Locate the cell with the specified text and output its (x, y) center coordinate. 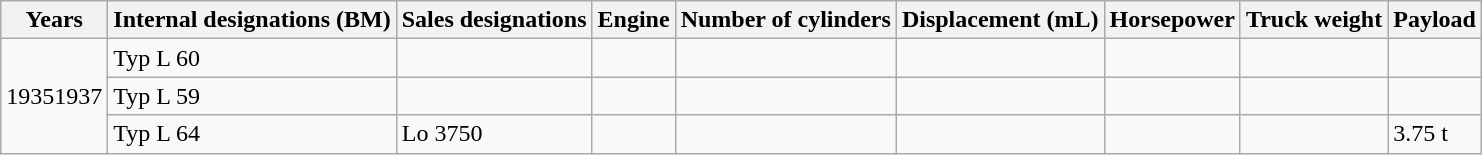
Lo 3750 (494, 134)
3.75 t (1435, 134)
Horsepower (1172, 20)
Truck weight (1314, 20)
Displacement (mL) (1000, 20)
Internal designations (BM) (252, 20)
Typ L 64 (252, 134)
Typ L 59 (252, 96)
Payload (1435, 20)
Engine (634, 20)
Number of cylinders (786, 20)
Years (54, 20)
Sales designations (494, 20)
Typ L 60 (252, 58)
19351937 (54, 96)
